For the text-containing cell, return its midpoint in (x, y) coordinate format. 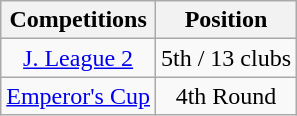
Position (226, 20)
Emperor's Cup (78, 96)
J. League 2 (78, 58)
4th Round (226, 96)
5th / 13 clubs (226, 58)
Competitions (78, 20)
